Extract the (X, Y) coordinate from the center of the cell holding the provided text.  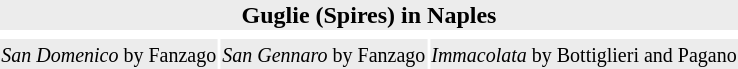
Immacolata by Bottiglieri and Pagano (584, 54)
San Domenico by Fanzago (109, 54)
San Gennaro by Fanzago (324, 54)
Guglie (Spires) in Naples (369, 15)
